Identify which cell holds the provided text, then report its [x, y] central coordinate. 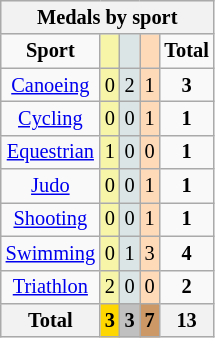
Triathlon [50, 287]
7 [150, 320]
Cycling [50, 118]
Judo [50, 186]
Equestrian [50, 152]
4 [186, 253]
Swimming [50, 253]
Sport [50, 51]
Canoeing [50, 85]
Shooting [50, 219]
13 [186, 320]
Medals by sport [108, 17]
